Determine the [x, y] coordinate at the center of the cell enclosing the given text.  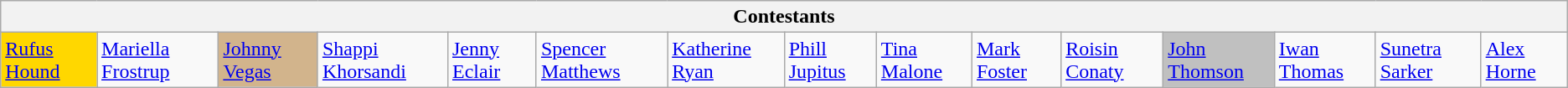
Mark Foster [1016, 60]
Jenny Eclair [492, 60]
Shappi Khorsandi [382, 60]
Mariella Frostrup [157, 60]
Katherine Ryan [725, 60]
Rufus Hound [49, 60]
John Thomson [1220, 60]
Contestants [784, 17]
Roisin Conaty [1112, 60]
Alex Horne [1524, 60]
Sunetra Sarker [1428, 60]
Johnny Vegas [268, 60]
Spencer Matthews [601, 60]
Phill Jupitus [830, 60]
Tina Malone [924, 60]
Iwan Thomas [1325, 60]
